Locate the cell with the specified text and output its (X, Y) center coordinate. 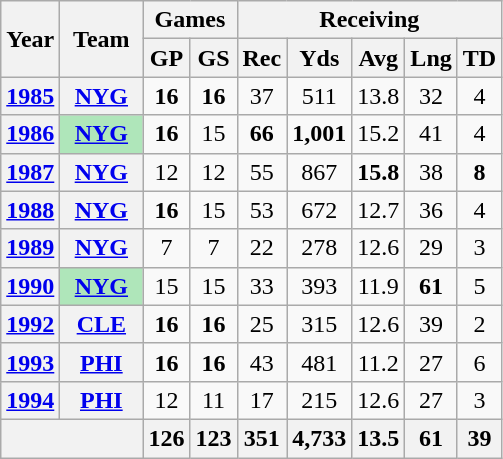
215 (320, 400)
38 (431, 172)
Lng (431, 58)
13.8 (378, 96)
15.8 (378, 172)
Avg (378, 58)
5 (479, 286)
12.7 (378, 210)
43 (262, 362)
278 (320, 248)
Rec (262, 58)
Team (102, 39)
41 (431, 134)
53 (262, 210)
Yds (320, 58)
Year (30, 39)
Receiving (370, 20)
1,001 (320, 134)
315 (320, 324)
672 (320, 210)
4,733 (320, 438)
393 (320, 286)
481 (320, 362)
11.9 (378, 286)
867 (320, 172)
37 (262, 96)
11.2 (378, 362)
36 (431, 210)
15.2 (378, 134)
1986 (30, 134)
123 (214, 438)
1990 (30, 286)
25 (262, 324)
126 (166, 438)
1987 (30, 172)
33 (262, 286)
1992 (30, 324)
32 (431, 96)
17 (262, 400)
Games (190, 20)
55 (262, 172)
CLE (102, 324)
TD (479, 58)
11 (214, 400)
66 (262, 134)
1993 (30, 362)
511 (320, 96)
13.5 (378, 438)
1985 (30, 96)
8 (479, 172)
2 (479, 324)
22 (262, 248)
29 (431, 248)
1988 (30, 210)
351 (262, 438)
1994 (30, 400)
GS (214, 58)
1989 (30, 248)
GP (166, 58)
6 (479, 362)
